Detect which cell encompasses the target text, then output its (X, Y) center coordinate. 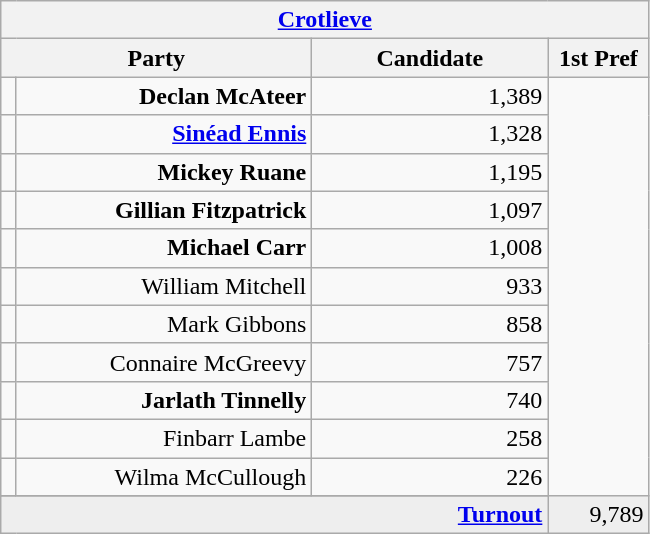
Jarlath Tinnelly (164, 400)
1,389 (430, 96)
Declan McAteer (164, 96)
Connaire McGreevy (164, 362)
740 (430, 400)
933 (430, 286)
1st Pref (598, 58)
William Mitchell (164, 286)
Sinéad Ennis (164, 134)
258 (430, 438)
1,097 (430, 210)
1,008 (430, 248)
Crotlieve (325, 20)
858 (430, 324)
Party (156, 58)
Mark Gibbons (164, 324)
Turnout (274, 515)
Mickey Ruane (164, 172)
9,789 (598, 515)
757 (430, 362)
1,328 (430, 134)
Finbarr Lambe (164, 438)
Gillian Fitzpatrick (164, 210)
Michael Carr (164, 248)
Wilma McCullough (164, 477)
226 (430, 477)
Candidate (430, 58)
1,195 (430, 172)
